Locate the cell with the specified text and output its [X, Y] center coordinate. 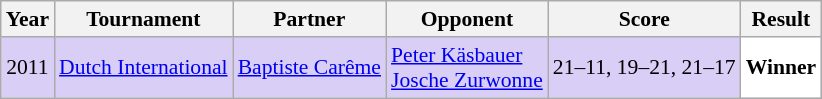
Result [782, 19]
Opponent [467, 19]
2011 [28, 68]
Score [644, 19]
Dutch International [144, 68]
Winner [782, 68]
Peter Käsbauer Josche Zurwonne [467, 68]
Year [28, 19]
Baptiste Carême [310, 68]
Partner [310, 19]
Tournament [144, 19]
21–11, 19–21, 21–17 [644, 68]
